Output the (X, Y) coordinate of the center of the cell containing the given text.  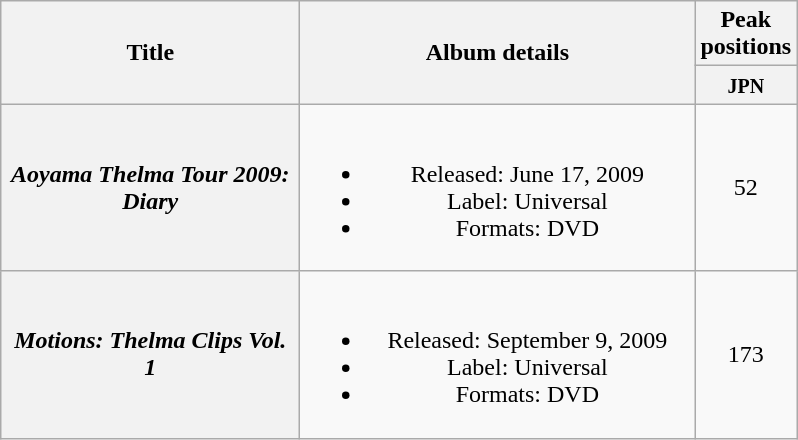
Released: June 17, 2009 Label: UniversalFormats: DVD (498, 188)
52 (746, 188)
Released: September 9, 2009 Label: UniversalFormats: DVD (498, 354)
Peak positions (746, 34)
Aoyama Thelma Tour 2009: Diary (150, 188)
Album details (498, 52)
Title (150, 52)
173 (746, 354)
JPN (746, 85)
Motions: Thelma Clips Vol. 1 (150, 354)
